Detect which cell encompasses the target text, then output its [X, Y] center coordinate. 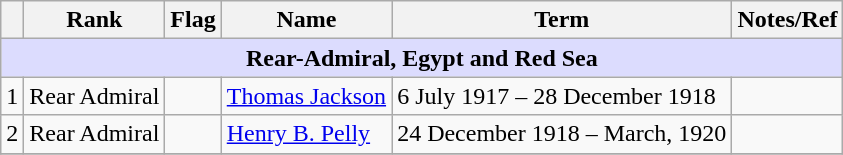
Name [306, 20]
6 July 1917 – 28 December 1918 [562, 96]
Term [562, 20]
2 [12, 134]
Rear-Admiral, Egypt and Red Sea [422, 58]
24 December 1918 – March, 1920 [562, 134]
Thomas Jackson [306, 96]
1 [12, 96]
Flag [193, 20]
Notes/Ref [788, 20]
Henry B. Pelly [306, 134]
Rank [94, 20]
